For the text-containing cell, return its midpoint in (X, Y) coordinate format. 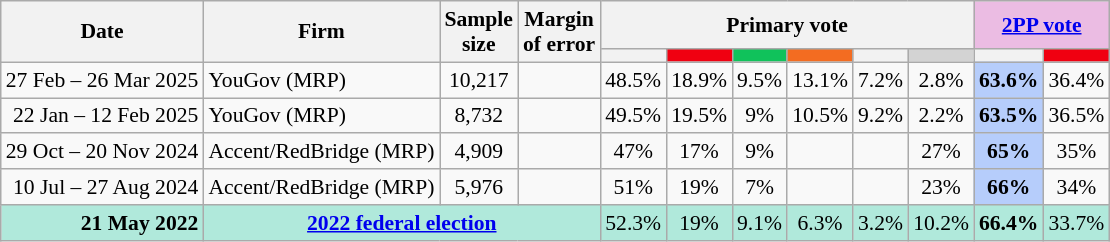
33.7% (1076, 223)
35% (1076, 152)
9.1% (760, 223)
47% (633, 152)
6.3% (820, 223)
3.2% (880, 223)
Marginof error (559, 32)
2PP vote (1042, 25)
2.8% (941, 80)
Samplesize (479, 32)
66.4% (1008, 223)
21 May 2022 (102, 223)
9.2% (880, 116)
8,732 (479, 116)
22 Jan – 12 Feb 2025 (102, 116)
48.5% (633, 80)
51% (633, 187)
52.3% (633, 223)
19.5% (699, 116)
10.2% (941, 223)
17% (699, 152)
7% (760, 187)
Primary vote (787, 25)
23% (941, 187)
10.5% (820, 116)
36.4% (1076, 80)
36.5% (1076, 116)
4,909 (479, 152)
10 Jul – 27 Aug 2024 (102, 187)
18.9% (699, 80)
63.6% (1008, 80)
2022 federal election (402, 223)
Firm (321, 32)
49.5% (633, 116)
29 Oct – 20 Nov 2024 (102, 152)
9.5% (760, 80)
7.2% (880, 80)
10,217 (479, 80)
27% (941, 152)
65% (1008, 152)
27 Feb – 26 Mar 2025 (102, 80)
63.5% (1008, 116)
Date (102, 32)
66% (1008, 187)
13.1% (820, 80)
34% (1076, 187)
2.2% (941, 116)
5,976 (479, 187)
